Scan for the cell matching the given text and deliver its [x, y] coordinate at center. 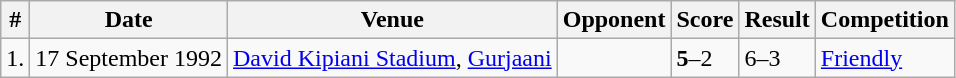
Opponent [614, 20]
17 September 1992 [129, 58]
Result [777, 20]
Venue [393, 20]
# [16, 20]
5–2 [705, 58]
David Kipiani Stadium, Gurjaani [393, 58]
Score [705, 20]
Competition [884, 20]
Date [129, 20]
6–3 [777, 58]
1. [16, 58]
Friendly [884, 58]
